Return the (X, Y) coordinate for the center point of the cell that contains the specified text.  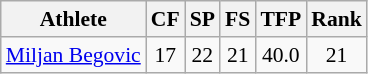
TFP (280, 19)
Athlete (74, 19)
Miljan Begovic (74, 55)
40.0 (280, 55)
CF (166, 19)
22 (202, 55)
17 (166, 55)
Rank (336, 19)
SP (202, 19)
FS (238, 19)
